Locate the cell with the specified text and output its (X, Y) center coordinate. 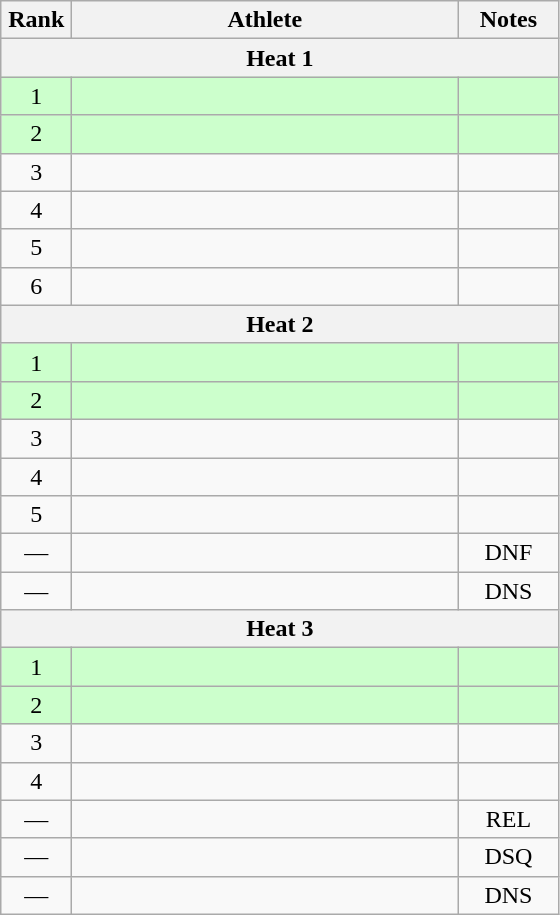
Athlete (265, 20)
Rank (36, 20)
6 (36, 286)
DNF (508, 553)
Heat 1 (280, 58)
Notes (508, 20)
Heat 2 (280, 324)
Heat 3 (280, 629)
REL (508, 819)
DSQ (508, 857)
